Locate the cell with the specified text and output its (x, y) center coordinate. 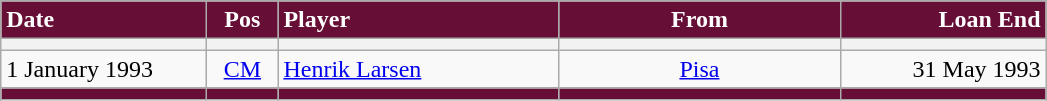
From (700, 20)
Pisa (700, 69)
1 January 1993 (104, 69)
Player (418, 20)
Date (104, 20)
CM (242, 69)
Henrik Larsen (418, 69)
Pos (242, 20)
Loan End (943, 20)
31 May 1993 (943, 69)
